Output the [X, Y] coordinate of the center of the cell containing the given text.  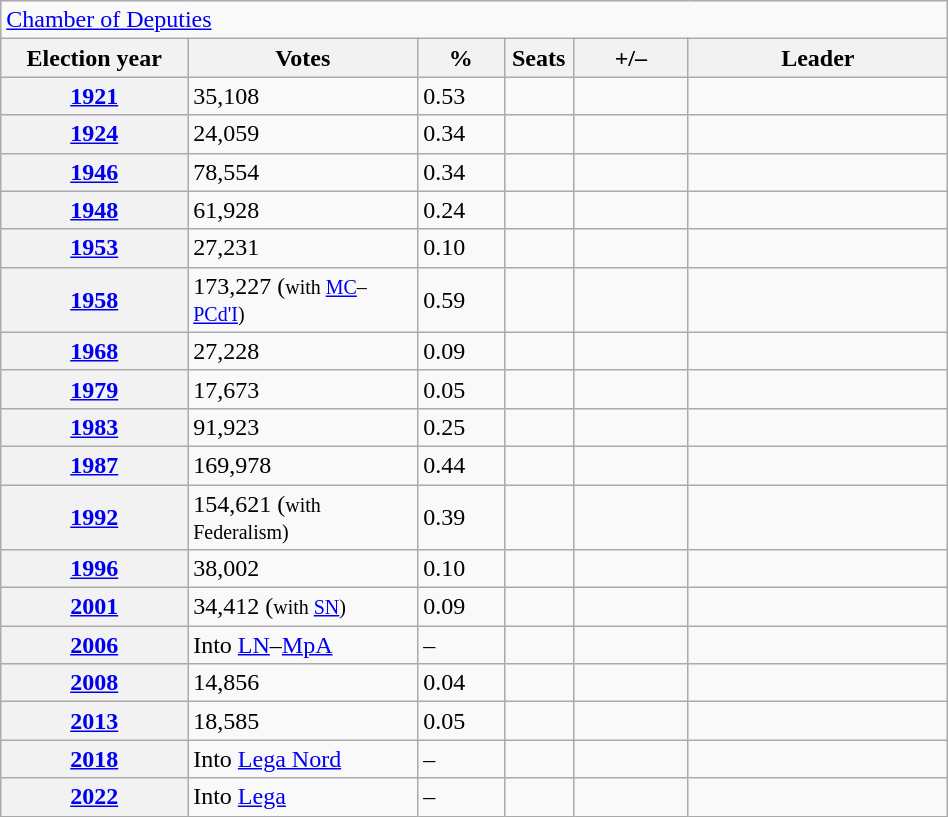
91,923 [303, 427]
173,227 (with MC–PCd'I) [303, 300]
34,412 (with SN) [303, 607]
1968 [94, 351]
1979 [94, 389]
2018 [94, 759]
27,231 [303, 248]
1983 [94, 427]
1946 [94, 172]
0.53 [461, 96]
0.39 [461, 516]
2008 [94, 683]
35,108 [303, 96]
% [461, 58]
2006 [94, 645]
2022 [94, 797]
2001 [94, 607]
17,673 [303, 389]
18,585 [303, 721]
Leader [818, 58]
Into Lega Nord [303, 759]
14,856 [303, 683]
+/– [630, 58]
Election year [94, 58]
61,928 [303, 210]
1924 [94, 134]
Seats [538, 58]
1953 [94, 248]
1992 [94, 516]
38,002 [303, 569]
169,978 [303, 465]
0.44 [461, 465]
Into Lega [303, 797]
Into LN–MpA [303, 645]
Chamber of Deputies [474, 20]
2013 [94, 721]
27,228 [303, 351]
1948 [94, 210]
0.59 [461, 300]
24,059 [303, 134]
0.24 [461, 210]
1987 [94, 465]
0.04 [461, 683]
154,621 (with Federalism) [303, 516]
Votes [303, 58]
1958 [94, 300]
78,554 [303, 172]
1921 [94, 96]
0.25 [461, 427]
1996 [94, 569]
